Return the [X, Y] coordinate for the center point of the cell that contains the specified text.  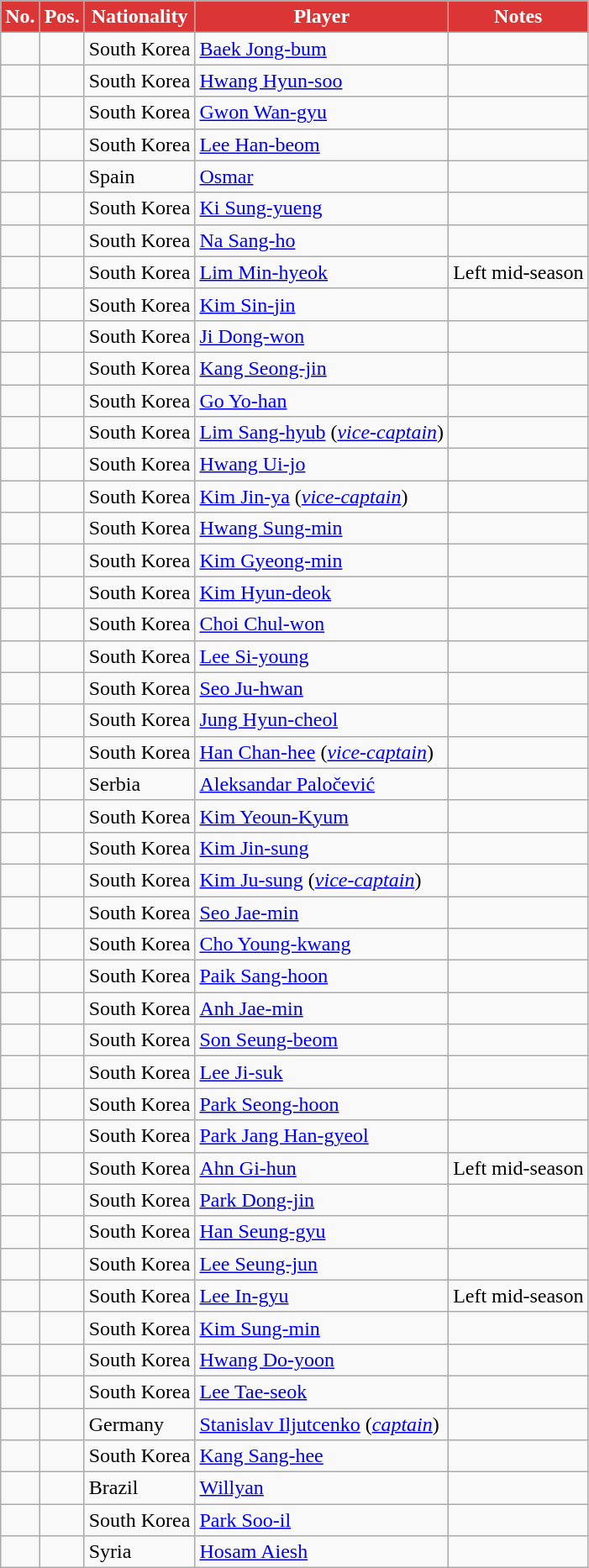
Syria [139, 1552]
Spain [139, 176]
Han Seung-gyu [322, 1232]
Kim Hyun-deok [322, 592]
Seo Ju-hwan [322, 688]
Aleksandar Paločević [322, 784]
Lee Si-young [322, 656]
Lim Sang-hyub (vice-captain) [322, 433]
Player [322, 17]
Han Chan-hee (vice-captain) [322, 752]
Nationality [139, 17]
Paik Sang-hoon [322, 976]
Kim Gyeong-min [322, 560]
Kim Yeoun-Kyum [322, 816]
Kang Sang-hee [322, 1456]
Cho Young-kwang [322, 944]
Kim Jin-ya (vice-captain) [322, 497]
Jung Hyun-cheol [322, 720]
Lee Tae-seok [322, 1392]
Brazil [139, 1488]
Kim Jin-sung [322, 848]
Kim Ju-sung (vice-captain) [322, 880]
Serbia [139, 784]
Ahn Gi-hun [322, 1168]
Choi Chul-won [322, 624]
Na Sang-ho [322, 240]
Kim Sin-jin [322, 304]
Germany [139, 1424]
Lee Ji-suk [322, 1072]
Park Soo-il [322, 1520]
Baek Jong-bum [322, 49]
Park Dong-jin [322, 1200]
Seo Jae-min [322, 912]
Ki Sung-yueng [322, 208]
Park Jang Han-gyeol [322, 1136]
Lim Min-hyeok [322, 272]
Osmar [322, 176]
Son Seung-beom [322, 1040]
Kang Seong-jin [322, 368]
Hwang Ui-jo [322, 465]
No. [20, 17]
Pos. [62, 17]
Lee Han-beom [322, 145]
Hwang Do-yoon [322, 1360]
Anh Jae-min [322, 1008]
Stanislav Iljutcenko (captain) [322, 1424]
Go Yo-han [322, 401]
Hwang Hyun-soo [322, 81]
Lee In-gyu [322, 1296]
Lee Seung-jun [322, 1264]
Willyan [322, 1488]
Ji Dong-won [322, 336]
Kim Sung-min [322, 1328]
Hosam Aiesh [322, 1552]
Hwang Sung-min [322, 529]
Gwon Wan-gyu [322, 113]
Notes [518, 17]
Park Seong-hoon [322, 1104]
